Scan for the cell matching the given text and deliver its (x, y) coordinate at center. 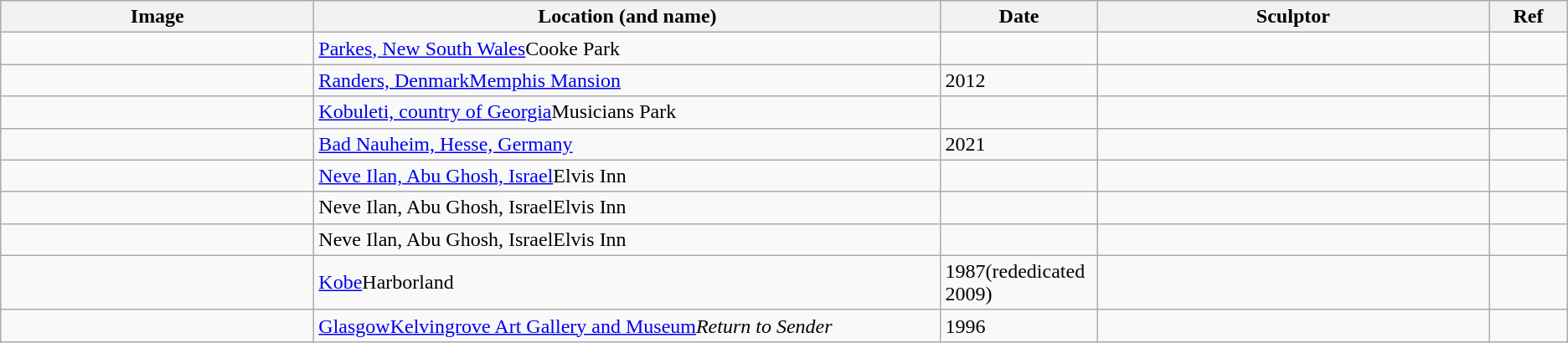
2021 (1019, 144)
1996 (1019, 325)
Randers, DenmarkMemphis Mansion (627, 80)
1987(rededicated 2009) (1019, 283)
Parkes, New South WalesCooke Park (627, 49)
Date (1019, 17)
Image (157, 17)
Sculptor (1293, 17)
GlasgowKelvingrove Art Gallery and MuseumReturn to Sender (627, 325)
Ref (1529, 17)
2012 (1019, 80)
KobeHarborland (627, 283)
Kobuleti, country of GeorgiaMusicians Park (627, 112)
Bad Nauheim, Hesse, Germany (627, 144)
Location (and name) (627, 17)
